Capture the cell that displays the provided text and extract its [X, Y] central coordinate. 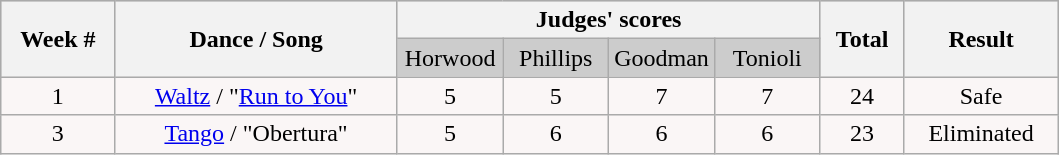
Dance / Song [256, 39]
Phillips [556, 58]
Horwood [450, 58]
3 [58, 134]
Total [862, 39]
Judges' scores [608, 20]
Waltz / "Run to You" [256, 96]
24 [862, 96]
Tonioli [767, 58]
Result [981, 39]
Tango / "Obertura" [256, 134]
1 [58, 96]
Goodman [662, 58]
23 [862, 134]
Safe [981, 96]
Eliminated [981, 134]
Week # [58, 39]
